Return (X, Y) of the center of cell containing provided text 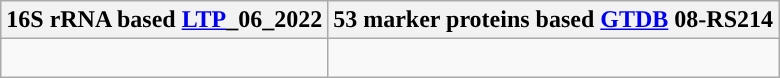
16S rRNA based LTP_06_2022 (164, 20)
53 marker proteins based GTDB 08-RS214 (554, 20)
